Provide the (x, y) coordinate of the cell's center where the given text is located.  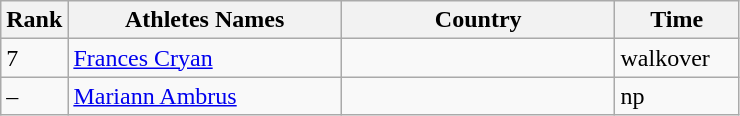
7 (34, 58)
Mariann Ambrus (205, 96)
Rank (34, 20)
Athletes Names (205, 20)
Frances Cryan (205, 58)
Time (677, 20)
Country (478, 20)
np (677, 96)
– (34, 96)
walkover (677, 58)
